Return [x, y] of the center of cell containing provided text 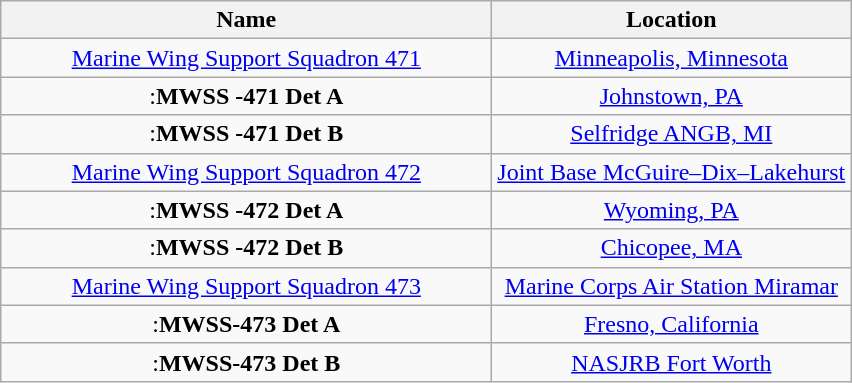
Fresno, California [672, 324]
:MWSS -472 Det B [246, 248]
:MWSS -471 Det B [246, 134]
Wyoming, PA [672, 210]
Marine Corps Air Station Miramar [672, 286]
Marine Wing Support Squadron 473 [246, 286]
Minneapolis, Minnesota [672, 58]
:MWSS-473 Det B [246, 362]
Marine Wing Support Squadron 472 [246, 172]
Selfridge ANGB, MI [672, 134]
:MWSS-473 Det A [246, 324]
Johnstown, PA [672, 96]
Location [672, 20]
NASJRB Fort Worth [672, 362]
Marine Wing Support Squadron 471 [246, 58]
Joint Base McGuire–Dix–Lakehurst [672, 172]
:MWSS -471 Det A [246, 96]
Name [246, 20]
:MWSS -472 Det A [246, 210]
Chicopee, MA [672, 248]
